Output the (x, y) coordinate of the center of the cell containing the given text.  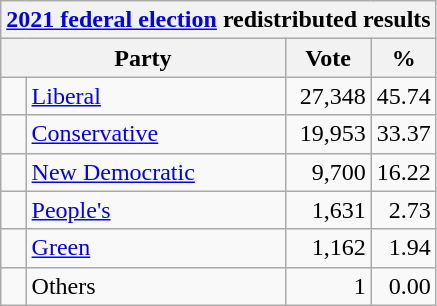
1.94 (404, 248)
New Democratic (156, 172)
Others (156, 286)
1,162 (328, 248)
1 (328, 286)
33.37 (404, 134)
% (404, 58)
Green (156, 248)
People's (156, 210)
19,953 (328, 134)
Vote (328, 58)
0.00 (404, 286)
2021 federal election redistributed results (218, 20)
Liberal (156, 96)
27,348 (328, 96)
45.74 (404, 96)
9,700 (328, 172)
Conservative (156, 134)
Party (143, 58)
2.73 (404, 210)
1,631 (328, 210)
16.22 (404, 172)
